Scan for the cell matching the given text and deliver its [x, y] coordinate at center. 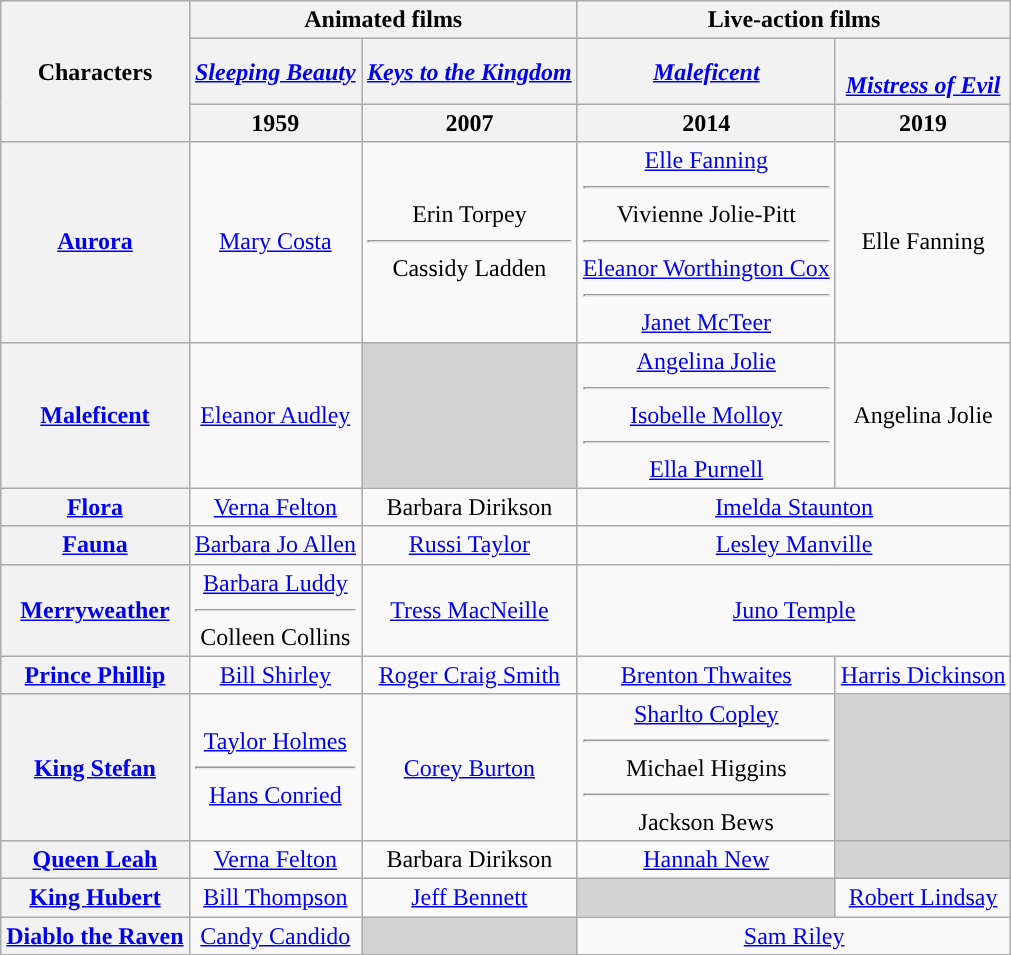
Erin TorpeyCassidy Ladden [470, 242]
Juno Temple [794, 610]
Barbara Jo Allen [275, 545]
Harris Dickinson [923, 675]
Jeff Bennett [470, 897]
Russi Taylor [470, 545]
2019 [923, 123]
Corey Burton [470, 767]
Characters [95, 72]
Bill Shirley [275, 675]
Sam Riley [794, 935]
Flora [95, 507]
Fauna [95, 545]
Mary Costa [275, 242]
Merryweather [95, 610]
Live-action films [794, 20]
Mistress of Evil [923, 72]
Sharlto CopleyMichael HigginsJackson Bews [706, 767]
Angelina JolieIsobelle MolloyElla Purnell [706, 415]
Elle FanningVivienne Jolie-PittEleanor Worthington CoxJanet McTeer [706, 242]
Aurora [95, 242]
Brenton Thwaites [706, 675]
Diablo the Raven [95, 935]
2014 [706, 123]
Elle Fanning [923, 242]
Prince Phillip [95, 675]
Hannah New [706, 859]
Angelina Jolie [923, 415]
Taylor HolmesHans Conried [275, 767]
Candy Candido [275, 935]
Queen Leah [95, 859]
Tress MacNeille [470, 610]
Lesley Manville [794, 545]
King Hubert [95, 897]
1959 [275, 123]
Robert Lindsay [923, 897]
Sleeping Beauty [275, 72]
Bill Thompson [275, 897]
Keys to the Kingdom [470, 72]
2007 [470, 123]
Eleanor Audley [275, 415]
Animated films [383, 20]
Roger Craig Smith [470, 675]
King Stefan [95, 767]
Imelda Staunton [794, 507]
Barbara LuddyColleen Collins [275, 610]
